Return the (x, y) coordinate for the center point of the cell that contains the specified text.  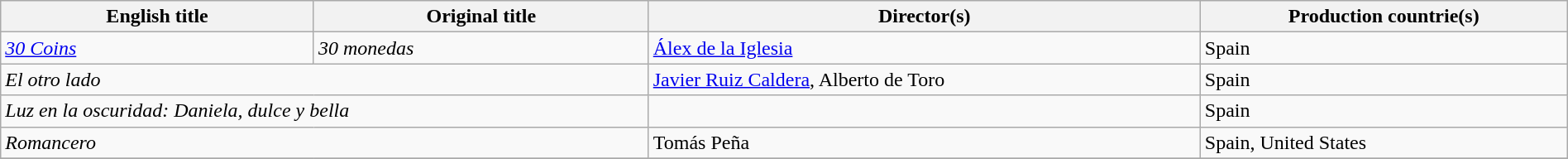
Javier Ruiz Caldera, Alberto de Toro (925, 79)
Luz en la oscuridad: Daniela, dulce y bella (324, 111)
Spain, United States (1384, 142)
Original title (481, 17)
Tomás Peña (925, 142)
Álex de la Iglesia (925, 48)
El otro lado (324, 79)
30 monedas (481, 48)
English title (157, 17)
Romancero (324, 142)
Director(s) (925, 17)
Production countrie(s) (1384, 17)
30 Coins (157, 48)
